Return (x, y) of the center of cell containing provided text 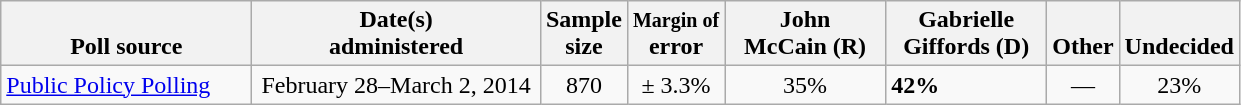
35% (806, 85)
— (1083, 85)
JohnMcCain (R) (806, 34)
870 (584, 85)
Other (1083, 34)
Date(s)administered (396, 34)
Public Policy Polling (126, 85)
Margin oferror (676, 34)
February 28–March 2, 2014 (396, 85)
± 3.3% (676, 85)
Poll source (126, 34)
42% (966, 85)
Undecided (1179, 34)
GabrielleGiffords (D) (966, 34)
23% (1179, 85)
Samplesize (584, 34)
